Detect which cell encompasses the target text, then output its [X, Y] center coordinate. 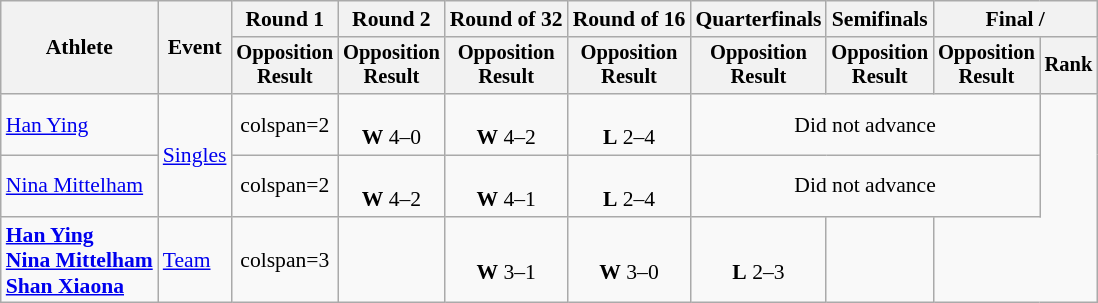
Round of 32 [506, 19]
Final / [1015, 19]
W 4–0 [392, 124]
Nina Mittelham [80, 186]
Rank [1069, 66]
Event [195, 48]
Semifinals [880, 19]
W 4–1 [506, 186]
Athlete [80, 48]
Round of 16 [630, 19]
Singles [195, 155]
Quarterfinals [758, 19]
Round 1 [284, 19]
Han Ying [80, 124]
Round 2 [392, 19]
